Provide the (x, y) coordinate of the cell's center where the given text is located.  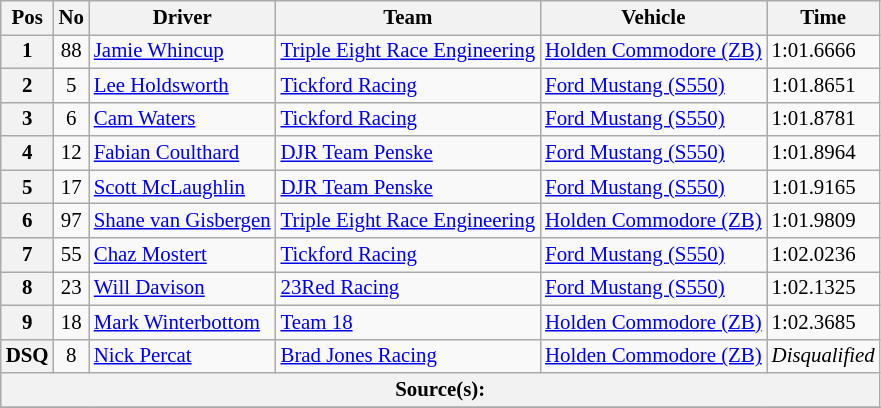
2 (28, 85)
4 (28, 153)
Will Davison (182, 288)
Lee Holdsworth (182, 85)
Source(s): (440, 390)
3 (28, 119)
7 (28, 255)
97 (70, 221)
Mark Winterbottom (182, 322)
17 (70, 187)
Disqualified (824, 356)
9 (28, 322)
Jamie Whincup (182, 51)
Shane van Gisbergen (182, 221)
23Red Racing (408, 288)
88 (70, 51)
Vehicle (654, 18)
Time (824, 18)
1:01.9809 (824, 221)
18 (70, 322)
1:01.6666 (824, 51)
1:02.3685 (824, 322)
12 (70, 153)
DSQ (28, 356)
1:01.8651 (824, 85)
Cam Waters (182, 119)
Pos (28, 18)
1:02.1325 (824, 288)
1:01.8781 (824, 119)
Fabian Coulthard (182, 153)
No (70, 18)
Team (408, 18)
1:02.0236 (824, 255)
1:01.9165 (824, 187)
Driver (182, 18)
Scott McLaughlin (182, 187)
Team 18 (408, 322)
1 (28, 51)
55 (70, 255)
Brad Jones Racing (408, 356)
23 (70, 288)
1:01.8964 (824, 153)
Chaz Mostert (182, 255)
Nick Percat (182, 356)
